Detect which cell encompasses the target text, then output its [X, Y] center coordinate. 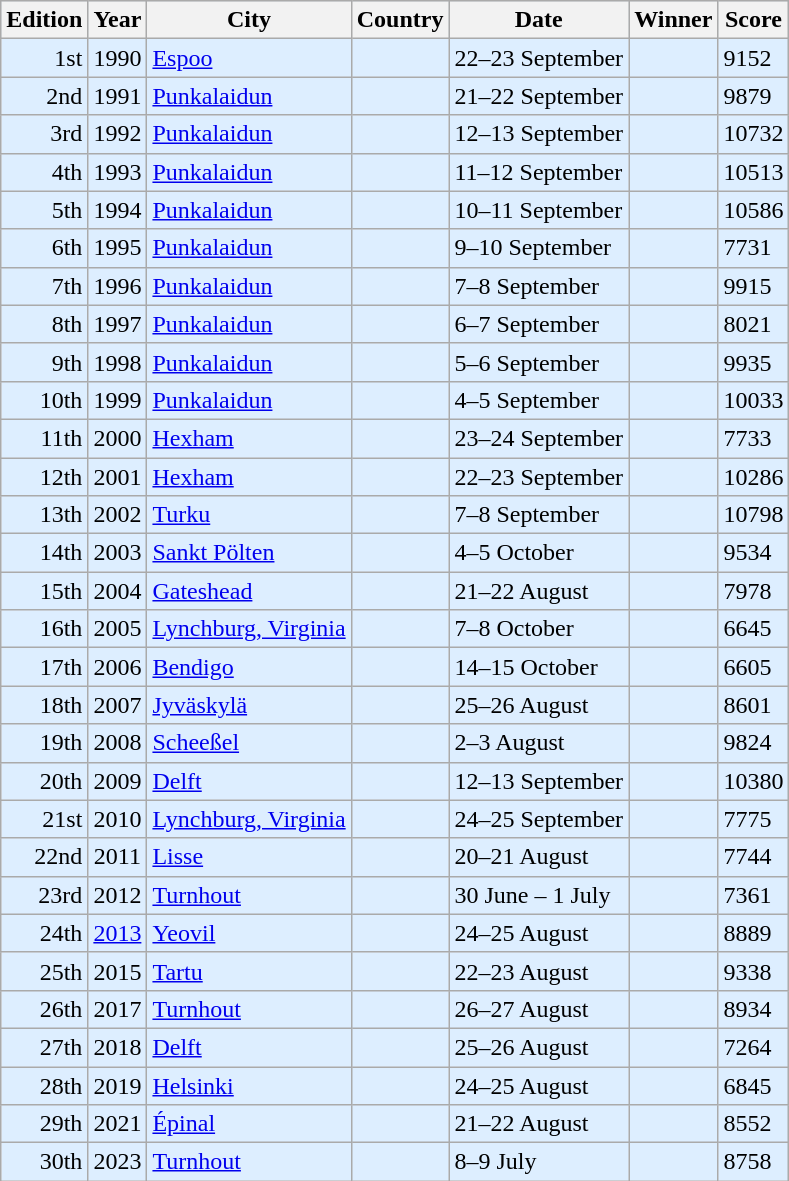
Bendigo [249, 667]
2010 [118, 819]
10798 [754, 515]
8021 [754, 324]
14th [44, 553]
2009 [118, 781]
7775 [754, 819]
1995 [118, 248]
1997 [118, 324]
9–10 September [539, 248]
2004 [118, 591]
Turku [249, 515]
Edition [44, 20]
10586 [754, 210]
9338 [754, 971]
20th [44, 781]
2017 [118, 1009]
7733 [754, 438]
23rd [44, 895]
Gateshead [249, 591]
6–7 September [539, 324]
Espoo [249, 58]
9935 [754, 362]
6845 [754, 1085]
Helsinki [249, 1085]
3rd [44, 134]
9th [44, 362]
2000 [118, 438]
9824 [754, 743]
21st [44, 819]
Jyväskylä [249, 705]
2007 [118, 705]
9879 [754, 96]
9534 [754, 553]
4th [44, 172]
8889 [754, 933]
24–25 September [539, 819]
1993 [118, 172]
Country [400, 20]
2023 [118, 1162]
6th [44, 248]
2012 [118, 895]
1992 [118, 134]
Winner [674, 20]
10033 [754, 400]
1st [44, 58]
22–23 August [539, 971]
Score [754, 20]
26–27 August [539, 1009]
1999 [118, 400]
7744 [754, 857]
5th [44, 210]
23–24 September [539, 438]
Épinal [249, 1124]
24th [44, 933]
30 June – 1 July [539, 895]
2019 [118, 1085]
10th [44, 400]
15th [44, 591]
2018 [118, 1047]
2008 [118, 743]
10286 [754, 477]
Sankt Pölten [249, 553]
4–5 October [539, 553]
7361 [754, 895]
2005 [118, 629]
11th [44, 438]
18th [44, 705]
11–12 September [539, 172]
8758 [754, 1162]
7731 [754, 248]
Year [118, 20]
21–22 September [539, 96]
13th [44, 515]
8th [44, 324]
Lisse [249, 857]
8934 [754, 1009]
Scheeßel [249, 743]
8601 [754, 705]
7978 [754, 591]
2006 [118, 667]
7–8 October [539, 629]
20–21 August [539, 857]
16th [44, 629]
Date [539, 20]
2021 [118, 1124]
17th [44, 667]
2nd [44, 96]
29th [44, 1124]
Tartu [249, 971]
10732 [754, 134]
9152 [754, 58]
2015 [118, 971]
30th [44, 1162]
4–5 September [539, 400]
2011 [118, 857]
28th [44, 1085]
2001 [118, 477]
6645 [754, 629]
14–15 October [539, 667]
5–6 September [539, 362]
19th [44, 743]
26th [44, 1009]
2013 [118, 933]
1994 [118, 210]
1996 [118, 286]
27th [44, 1047]
22nd [44, 857]
2–3 August [539, 743]
10513 [754, 172]
10–11 September [539, 210]
12th [44, 477]
2003 [118, 553]
6605 [754, 667]
2002 [118, 515]
City [249, 20]
7th [44, 286]
8–9 July [539, 1162]
8552 [754, 1124]
9915 [754, 286]
25th [44, 971]
10380 [754, 781]
Yeovil [249, 933]
1990 [118, 58]
1998 [118, 362]
1991 [118, 96]
7264 [754, 1047]
